Extract the [x, y] coordinate from the center of the cell holding the provided text.  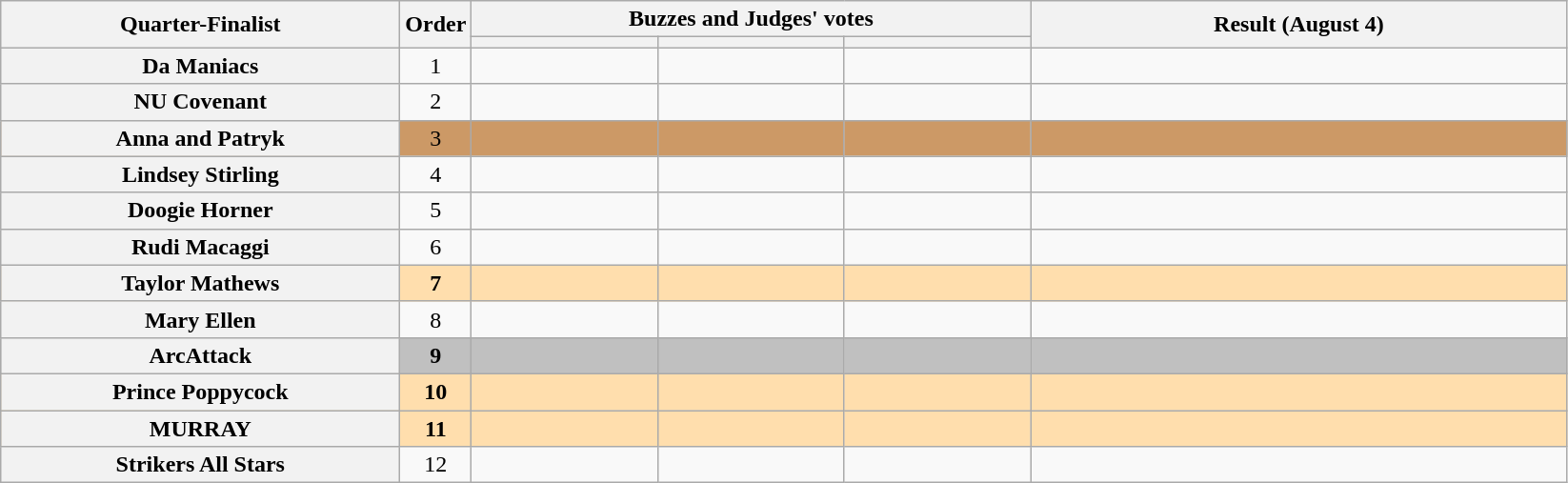
Prince Poppycock [200, 392]
Quarter-Finalist [200, 25]
6 [436, 247]
Taylor Mathews [200, 283]
Result (August 4) [1299, 25]
ArcAttack [200, 355]
NU Covenant [200, 102]
5 [436, 211]
10 [436, 392]
4 [436, 174]
Order [436, 25]
1 [436, 66]
2 [436, 102]
8 [436, 319]
Anna and Patryk [200, 138]
7 [436, 283]
Mary Ellen [200, 319]
Rudi Macaggi [200, 247]
MURRAY [200, 428]
Buzzes and Judges' votes [751, 19]
12 [436, 465]
Doogie Horner [200, 211]
3 [436, 138]
Strikers All Stars [200, 465]
11 [436, 428]
9 [436, 355]
Lindsey Stirling [200, 174]
Da Maniacs [200, 66]
